Search for the cell housing the specified text and yield its (x, y) center coordinate. 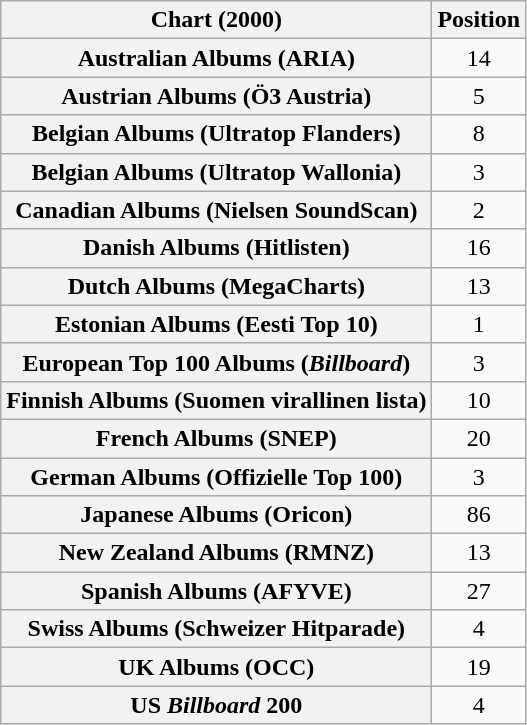
Danish Albums (Hitlisten) (216, 248)
UK Albums (OCC) (216, 667)
Austrian Albums (Ö3 Austria) (216, 96)
Swiss Albums (Schweizer Hitparade) (216, 629)
Japanese Albums (Oricon) (216, 515)
French Albums (SNEP) (216, 438)
14 (479, 58)
Estonian Albums (Eesti Top 10) (216, 324)
Chart (2000) (216, 20)
Australian Albums (ARIA) (216, 58)
19 (479, 667)
Finnish Albums (Suomen virallinen lista) (216, 400)
US Billboard 200 (216, 705)
Position (479, 20)
5 (479, 96)
2 (479, 210)
20 (479, 438)
New Zealand Albums (RMNZ) (216, 553)
Spanish Albums (AFYVE) (216, 591)
Belgian Albums (Ultratop Flanders) (216, 134)
16 (479, 248)
European Top 100 Albums (Billboard) (216, 362)
German Albums (Offizielle Top 100) (216, 477)
27 (479, 591)
Canadian Albums (Nielsen SoundScan) (216, 210)
8 (479, 134)
86 (479, 515)
Dutch Albums (MegaCharts) (216, 286)
10 (479, 400)
Belgian Albums (Ultratop Wallonia) (216, 172)
1 (479, 324)
